Output the [x, y] coordinate of the center of the cell containing the given text.  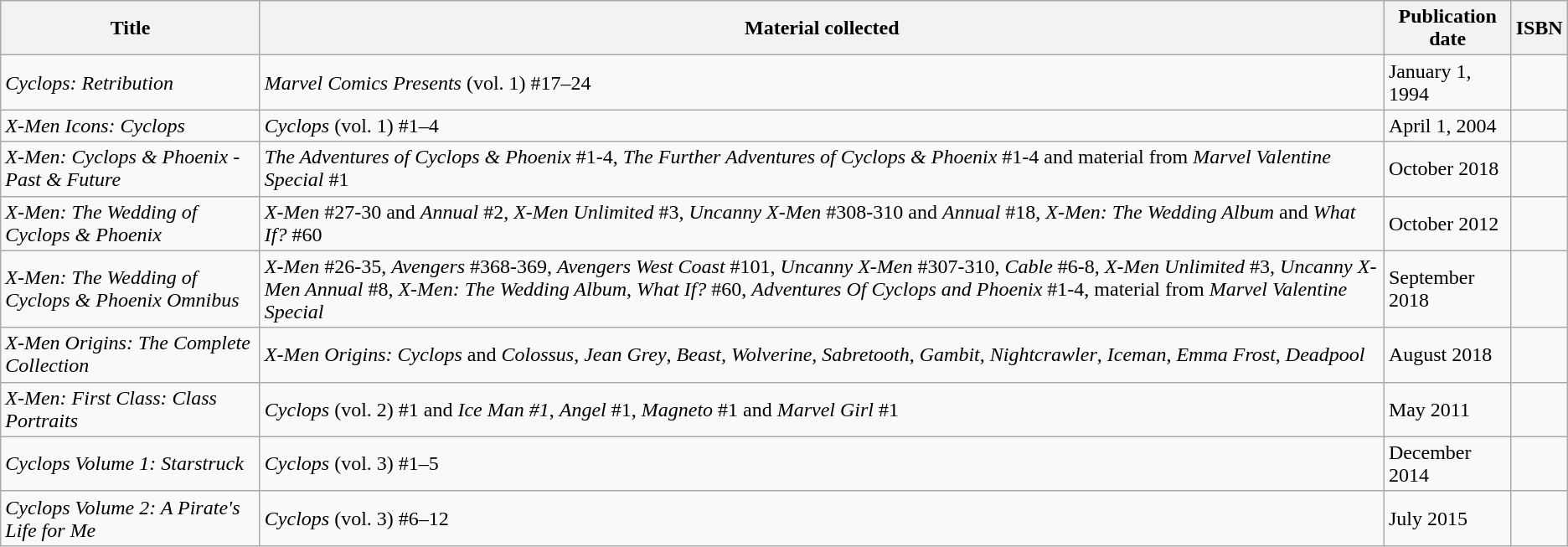
X-Men Origins: The Complete Collection [131, 355]
Publication date [1447, 28]
July 2015 [1447, 518]
April 1, 2004 [1447, 126]
August 2018 [1447, 355]
January 1, 1994 [1447, 82]
X-Men Icons: Cyclops [131, 126]
May 2011 [1447, 409]
The Adventures of Cyclops & Phoenix #1-4, The Further Adventures of Cyclops & Phoenix #1-4 and material from Marvel Valentine Special #1 [822, 169]
Title [131, 28]
December 2014 [1447, 464]
X-Men Origins: Cyclops and Colossus, Jean Grey, Beast, Wolverine, Sabretooth, Gambit, Nightcrawler, Iceman, Emma Frost, Deadpool [822, 355]
X-Men: The Wedding of Cyclops & Phoenix Omnibus [131, 289]
Cyclops Volume 1: Starstruck [131, 464]
X-Men: Cyclops & Phoenix - Past & Future [131, 169]
September 2018 [1447, 289]
October 2012 [1447, 223]
Cyclops (vol. 1) #1–4 [822, 126]
ISBN [1540, 28]
Marvel Comics Presents (vol. 1) #17–24 [822, 82]
Cyclops (vol. 3) #6–12 [822, 518]
Cyclops Volume 2: A Pirate's Life for Me [131, 518]
October 2018 [1447, 169]
X-Men #27-30 and Annual #2, X-Men Unlimited #3, Uncanny X-Men #308-310 and Annual #18, X-Men: The Wedding Album and What If? #60 [822, 223]
X-Men: The Wedding of Cyclops & Phoenix [131, 223]
X-Men: First Class: Class Portraits [131, 409]
Material collected [822, 28]
Cyclops: Retribution [131, 82]
Cyclops (vol. 3) #1–5 [822, 464]
Cyclops (vol. 2) #1 and Ice Man #1, Angel #1, Magneto #1 and Marvel Girl #1 [822, 409]
